Find where the given text appears and provide that cell's center as [x, y] coordinate. 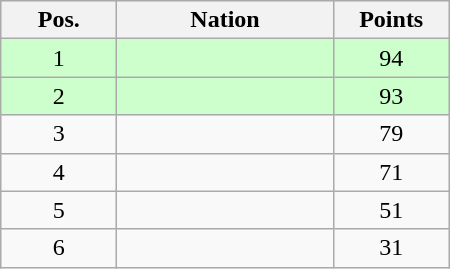
Nation [225, 20]
93 [391, 96]
71 [391, 172]
Pos. [59, 20]
Points [391, 20]
5 [59, 210]
51 [391, 210]
6 [59, 248]
1 [59, 58]
2 [59, 96]
4 [59, 172]
3 [59, 134]
79 [391, 134]
31 [391, 248]
94 [391, 58]
